Provide the [x, y] coordinate of the cell's center where the given text is located.  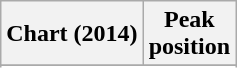
Peakposition [189, 34]
Chart (2014) [72, 34]
